Output the [X, Y] coordinate of the center of the cell containing the given text.  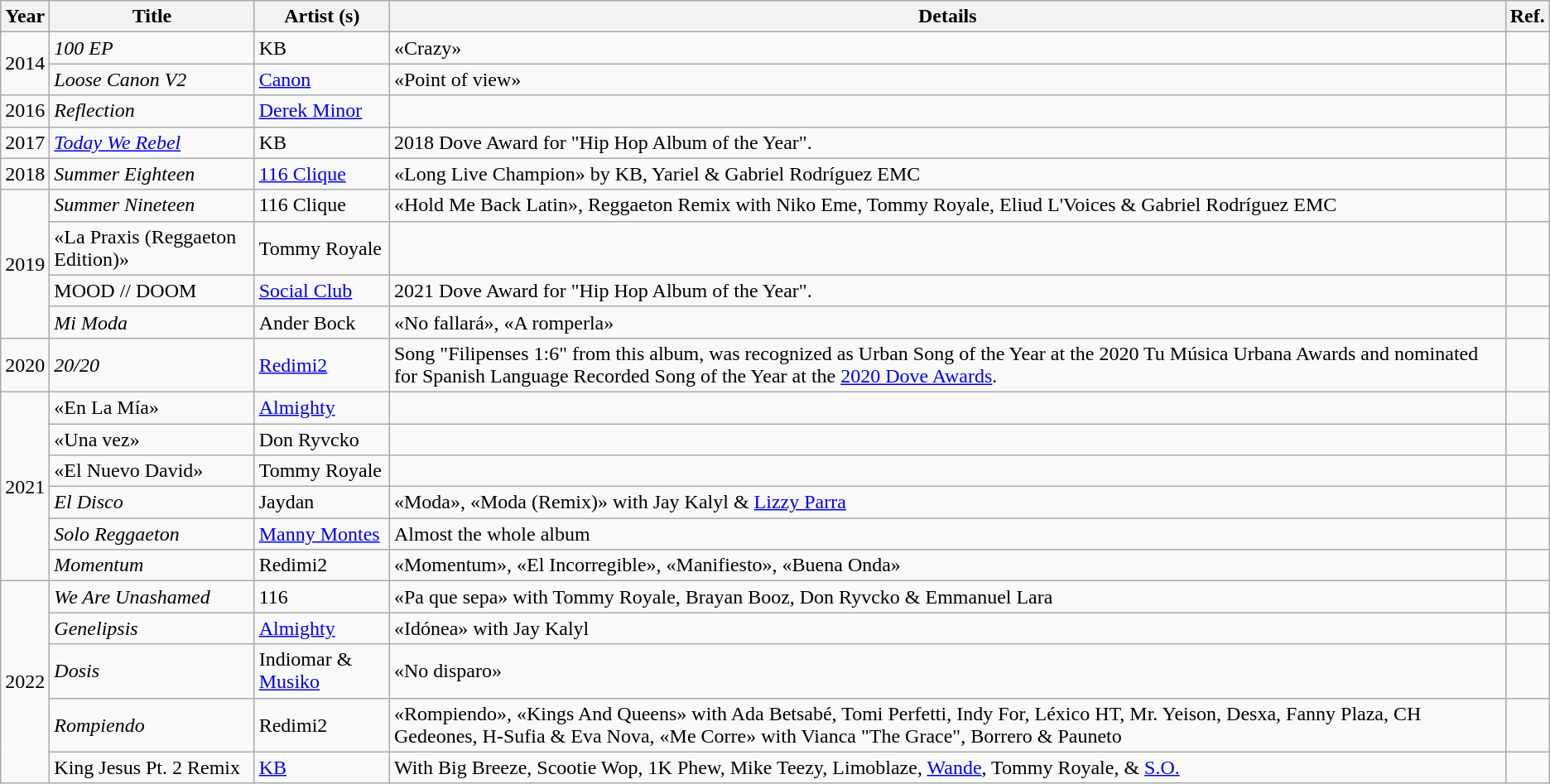
«Una vez» [152, 440]
«La Praxis (Reggaeton Edition)» [152, 248]
Year [25, 17]
«Long Live Champion» by KB, Yariel & Gabriel Rodríguez EMC [947, 174]
Reflection [152, 111]
2019 [25, 263]
Derek Minor [321, 111]
Canon [321, 79]
Don Ryvcko [321, 440]
Summer Eighteen [152, 174]
«Idónea» with Jay Kalyl [947, 628]
Momentum [152, 565]
2018 [25, 174]
«En La Mía» [152, 407]
Artist (s) [321, 17]
2021 Dove Award for "Hip Hop Album of the Year". [947, 291]
Today We Rebel [152, 142]
«Point of view» [947, 79]
«El Nuevo David» [152, 471]
Almost the whole album [947, 534]
Ref. [1527, 17]
With Big Breeze, Scootie Wop, 1K Phew, Mike Teezy, Limoblaze, Wande, Tommy Royale, & S.O. [947, 767]
Dosis [152, 671]
100 EP [152, 48]
Loose Canon V2 [152, 79]
Mi Moda [152, 322]
20/20 [152, 364]
We Are Unashamed [152, 597]
«Moda», «Moda (Remix)» with Jay Kalyl & Lizzy Parra [947, 503]
Solo Reggaeton [152, 534]
Genelipsis [152, 628]
Manny Montes [321, 534]
2021 [25, 486]
2016 [25, 111]
Rompiendo [152, 725]
MOOD // DOOM [152, 291]
«No fallará», «A romperla» [947, 322]
«Pa que sepa» with Tommy Royale, Brayan Booz, Don Ryvcko & Emmanuel Lara [947, 597]
Indiomar & Musiko [321, 671]
Details [947, 17]
«No disparo» [947, 671]
116 [321, 597]
Title [152, 17]
Summer Nineteen [152, 205]
2014 [25, 64]
«Hold Me Back Latin», Reggaeton Remix with Niko Eme, Tommy Royale, Eliud L'Voices & Gabriel Rodríguez EMC [947, 205]
2018 Dove Award for "Hip Hop Album of the Year". [947, 142]
Ander Bock [321, 322]
2017 [25, 142]
King Jesus Pt. 2 Remix [152, 767]
2020 [25, 364]
Social Club [321, 291]
Jaydan [321, 503]
2022 [25, 682]
«Momentum», «El Incorregible», «Manifiesto», «Buena Onda» [947, 565]
El Disco [152, 503]
«Crazy» [947, 48]
